Pinpoint the cell where the given text exists, returning its (x, y) midpoint coordinate. 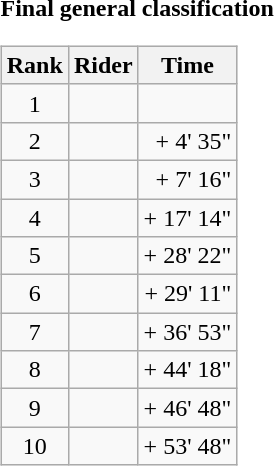
+ 46' 48" (188, 408)
+ 53' 48" (188, 446)
+ 44' 18" (188, 370)
+ 17' 14" (188, 217)
7 (34, 332)
Time (188, 65)
Rider (103, 65)
5 (34, 256)
Rank (34, 65)
9 (34, 408)
+ 7' 16" (188, 179)
+ 28' 22" (188, 256)
3 (34, 179)
10 (34, 446)
+ 4' 35" (188, 141)
2 (34, 141)
8 (34, 370)
+ 36' 53" (188, 332)
6 (34, 294)
4 (34, 217)
1 (34, 103)
+ 29' 11" (188, 294)
